Provide the (x, y) coordinate of the cell's center where the given text is located.  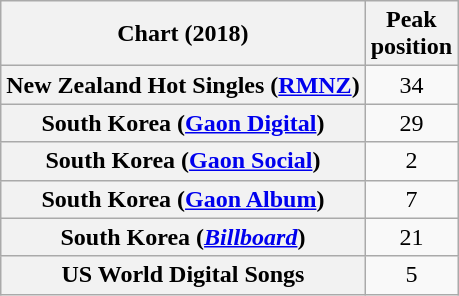
US World Digital Songs (183, 275)
2 (411, 161)
34 (411, 85)
South Korea (Gaon Social) (183, 161)
Peakposition (411, 34)
South Korea (Billboard) (183, 237)
Chart (2018) (183, 34)
South Korea (Gaon Album) (183, 199)
7 (411, 199)
South Korea (Gaon Digital) (183, 123)
5 (411, 275)
New Zealand Hot Singles (RMNZ) (183, 85)
29 (411, 123)
21 (411, 237)
